Locate the cell with the specified text and output its [x, y] center coordinate. 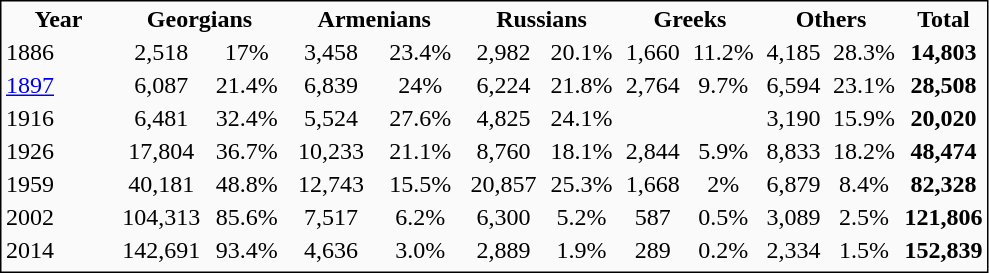
6,481 [162, 119]
Russians [542, 19]
2,518 [162, 53]
8,760 [504, 151]
17% [246, 53]
2,889 [504, 251]
Armenians [374, 19]
24% [420, 85]
48,474 [944, 151]
0.5% [724, 217]
23.1% [864, 85]
6,300 [504, 217]
82,328 [944, 185]
20.1% [582, 53]
6,594 [794, 85]
6.2% [420, 217]
4,825 [504, 119]
1.5% [864, 251]
2,334 [794, 251]
6,087 [162, 85]
Total [944, 19]
2014 [58, 251]
12,743 [330, 185]
18.1% [582, 151]
15.9% [864, 119]
1897 [58, 85]
20,857 [504, 185]
10,233 [330, 151]
25.3% [582, 185]
1,668 [653, 185]
27.6% [420, 119]
142,691 [162, 251]
2,764 [653, 85]
18.2% [864, 151]
4,636 [330, 251]
152,839 [944, 251]
9.7% [724, 85]
1959 [58, 185]
36.7% [246, 151]
Georgians [200, 19]
14,803 [944, 53]
21.1% [420, 151]
121,806 [944, 217]
1.9% [582, 251]
15.5% [420, 185]
21.4% [246, 85]
Greeks [690, 19]
11.2% [724, 53]
20,020 [944, 119]
0.2% [724, 251]
1926 [58, 151]
93.4% [246, 251]
5.9% [724, 151]
5,524 [330, 119]
2,982 [504, 53]
1916 [58, 119]
28,508 [944, 85]
6,224 [504, 85]
104,313 [162, 217]
17,804 [162, 151]
2,844 [653, 151]
48.8% [246, 185]
1886 [58, 53]
5.2% [582, 217]
21.8% [582, 85]
2.5% [864, 217]
28.3% [864, 53]
289 [653, 251]
6,839 [330, 85]
2% [724, 185]
8,833 [794, 151]
Year [58, 19]
85.6% [246, 217]
24.1% [582, 119]
3,190 [794, 119]
6,879 [794, 185]
2002 [58, 217]
Others [831, 19]
3.0% [420, 251]
7,517 [330, 217]
40,181 [162, 185]
1,660 [653, 53]
3,089 [794, 217]
32.4% [246, 119]
23.4% [420, 53]
587 [653, 217]
3,458 [330, 53]
4,185 [794, 53]
8.4% [864, 185]
